Determine the (X, Y) coordinate at the center of the cell enclosing the given text.  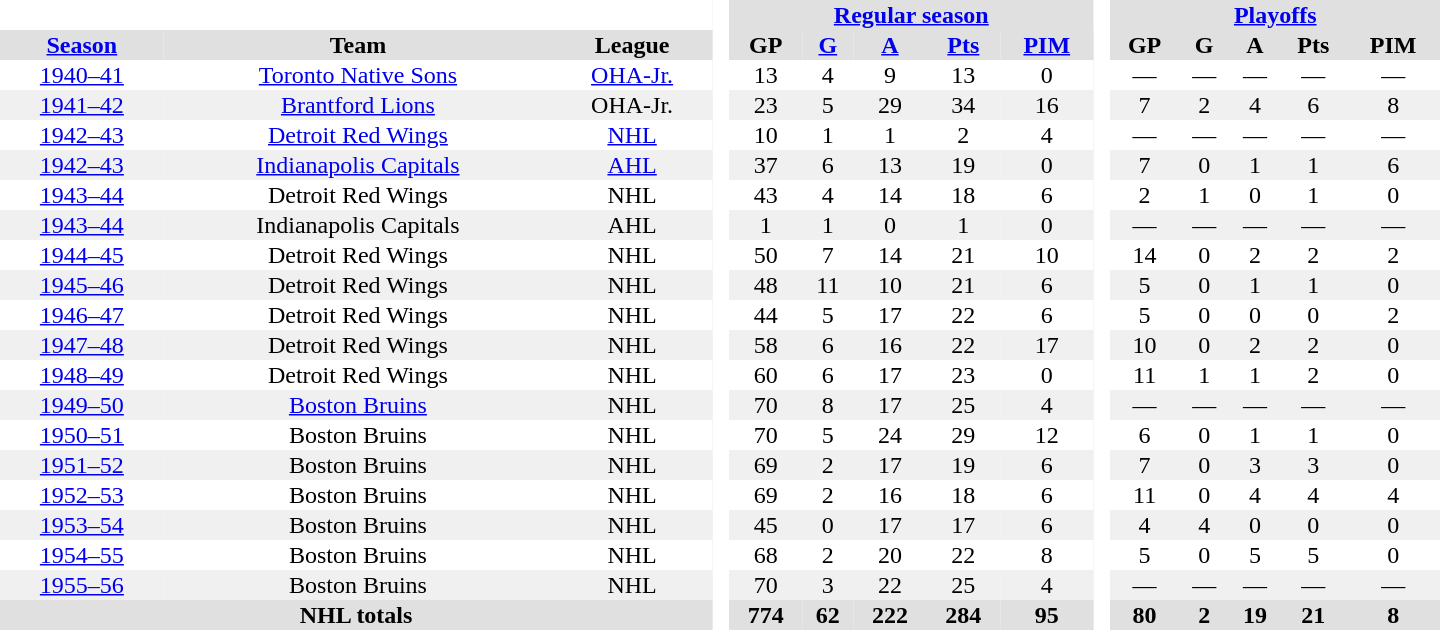
45 (766, 525)
58 (766, 345)
50 (766, 255)
222 (890, 615)
37 (766, 165)
1945–46 (82, 285)
Toronto Native Sons (358, 75)
1944–45 (82, 255)
24 (890, 435)
68 (766, 555)
1948–49 (82, 375)
60 (766, 375)
NHL totals (356, 615)
12 (1046, 435)
1953–54 (82, 525)
Regular season (911, 15)
1946–47 (82, 315)
1951–52 (82, 465)
1954–55 (82, 555)
1940–41 (82, 75)
774 (766, 615)
1941–42 (82, 105)
43 (766, 195)
44 (766, 315)
9 (890, 75)
95 (1046, 615)
284 (964, 615)
Season (82, 45)
80 (1144, 615)
1952–53 (82, 495)
48 (766, 285)
Team (358, 45)
Playoffs (1275, 15)
20 (890, 555)
1949–50 (82, 405)
League (632, 45)
1947–48 (82, 345)
1955–56 (82, 585)
Brantford Lions (358, 105)
1950–51 (82, 435)
34 (964, 105)
62 (828, 615)
